Provide the [X, Y] coordinate of the cell's center where the given text is located.  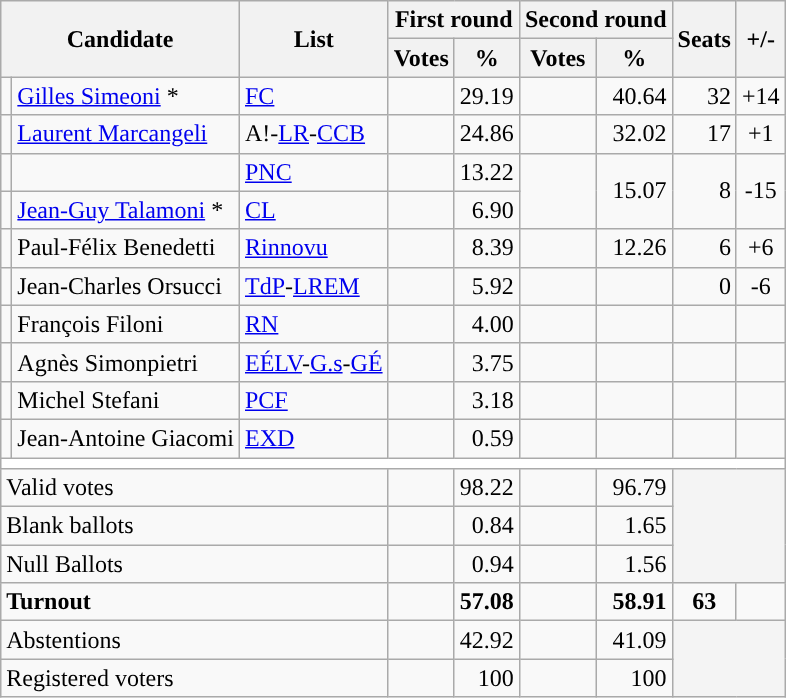
12.26 [634, 248]
5.92 [486, 286]
24.86 [486, 134]
A!-LR-CCB [314, 134]
-15 [760, 191]
6.90 [486, 210]
8 [704, 191]
Seats [704, 39]
Michel Stefani [126, 400]
PNC [314, 172]
42.92 [486, 640]
32 [704, 96]
TdP-LREM [314, 286]
Gilles Simeoni * [126, 96]
First round [454, 20]
+/- [760, 39]
3.75 [486, 362]
Registered voters [194, 678]
Blank ballots [194, 526]
+14 [760, 96]
CL [314, 210]
17 [704, 134]
13.22 [486, 172]
Second round [596, 20]
3.18 [486, 400]
Rinnovu [314, 248]
Agnès Simonpietri [126, 362]
63 [704, 602]
Jean-Guy Talamoni * [126, 210]
15.07 [634, 191]
1.65 [634, 526]
32.02 [634, 134]
Jean-Charles Orsucci [126, 286]
57.08 [486, 602]
Valid votes [194, 488]
FC [314, 96]
8.39 [486, 248]
0.94 [486, 564]
+6 [760, 248]
Jean-Antoine Giacomi [126, 438]
41.09 [634, 640]
Laurent Marcangeli [126, 134]
Candidate [120, 39]
François Filoni [126, 324]
EÉLV-G.s-GÉ [314, 362]
List [314, 39]
58.91 [634, 602]
-6 [760, 286]
Abstentions [194, 640]
EXD [314, 438]
Null Ballots [194, 564]
RN [314, 324]
6 [704, 248]
PCF [314, 400]
1.56 [634, 564]
0.84 [486, 526]
29.19 [486, 96]
0 [704, 286]
Paul-Félix Benedetti [126, 248]
96.79 [634, 488]
0.59 [486, 438]
+1 [760, 134]
4.00 [486, 324]
40.64 [634, 96]
Turnout [194, 602]
98.22 [486, 488]
